From the cell containing the given text, extract its center point as [X, Y] coordinate. 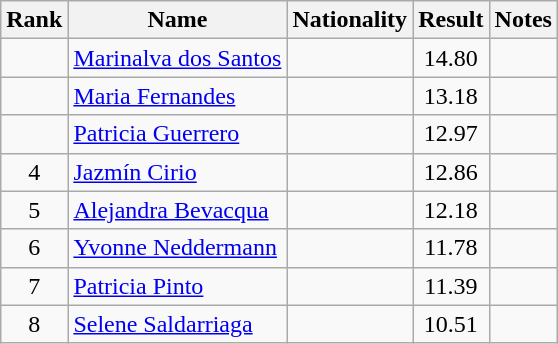
Rank [34, 20]
Selene Saldarriaga [178, 324]
12.86 [451, 172]
13.18 [451, 96]
4 [34, 172]
12.97 [451, 134]
11.78 [451, 248]
Result [451, 20]
Patricia Pinto [178, 286]
8 [34, 324]
10.51 [451, 324]
14.80 [451, 58]
7 [34, 286]
Maria Fernandes [178, 96]
5 [34, 210]
6 [34, 248]
Name [178, 20]
Marinalva dos Santos [178, 58]
Yvonne Neddermann [178, 248]
Nationality [350, 20]
Alejandra Bevacqua [178, 210]
Patricia Guerrero [178, 134]
Notes [523, 20]
Jazmín Cirio [178, 172]
11.39 [451, 286]
12.18 [451, 210]
